Find where the given text appears and provide that cell's center as (X, Y) coordinate. 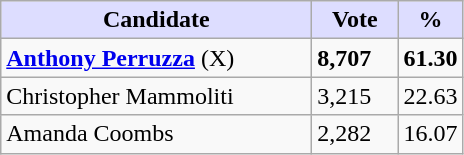
2,282 (355, 134)
Amanda Coombs (156, 134)
61.30 (430, 58)
8,707 (355, 58)
Christopher Mammoliti (156, 96)
Vote (355, 20)
16.07 (430, 134)
Anthony Perruzza (X) (156, 58)
22.63 (430, 96)
Candidate (156, 20)
3,215 (355, 96)
% (430, 20)
